Detect which cell encompasses the target text, then output its (X, Y) center coordinate. 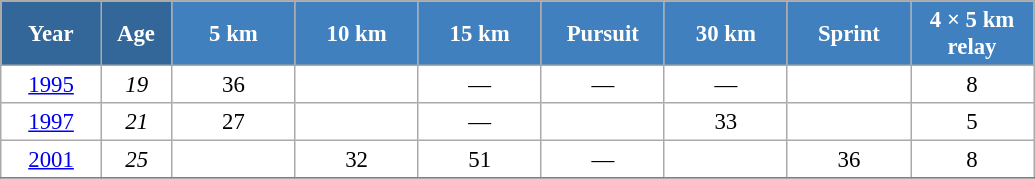
51 (480, 160)
2001 (52, 160)
27 (234, 122)
Sprint (848, 34)
1995 (52, 85)
25 (136, 160)
Year (52, 34)
5 (972, 122)
33 (726, 122)
21 (136, 122)
32 (356, 160)
30 km (726, 34)
10 km (356, 34)
15 km (480, 34)
19 (136, 85)
Age (136, 34)
1997 (52, 122)
4 × 5 km relay (972, 34)
5 km (234, 34)
Pursuit (602, 34)
